Scan for the cell matching the given text and deliver its [x, y] coordinate at center. 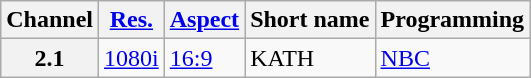
Res. [132, 20]
1080i [132, 58]
Aspect [204, 20]
KATH [310, 58]
Channel [50, 20]
NBC [452, 58]
Short name [310, 20]
16:9 [204, 58]
Programming [452, 20]
2.1 [50, 58]
